Pinpoint the cell where the given text exists, returning its (X, Y) midpoint coordinate. 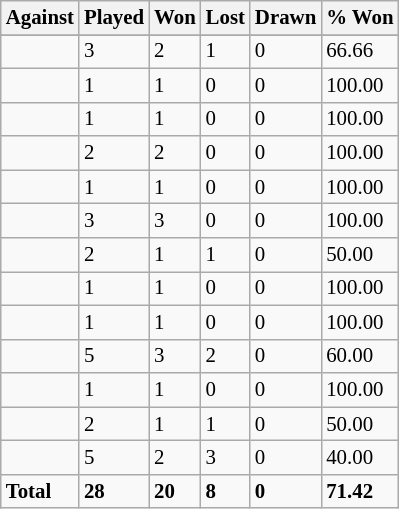
28 (114, 491)
Against (40, 18)
Total (40, 491)
Won (175, 18)
66.66 (360, 51)
20 (175, 491)
% Won (360, 18)
71.42 (360, 491)
8 (226, 491)
40.00 (360, 458)
Lost (226, 18)
60.00 (360, 356)
Played (114, 18)
Drawn (286, 18)
